Locate the cell with the specified text and output its (X, Y) center coordinate. 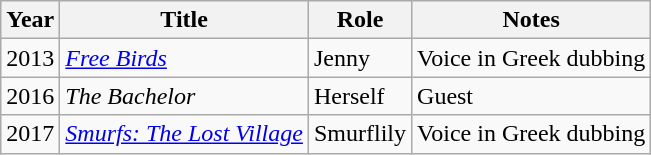
The Bachelor (184, 96)
Year (30, 20)
Jenny (360, 58)
Notes (532, 20)
Herself (360, 96)
Free Birds (184, 58)
2013 (30, 58)
Smurfs: The Lost Village (184, 134)
Smurflily (360, 134)
Role (360, 20)
Guest (532, 96)
2017 (30, 134)
Title (184, 20)
2016 (30, 96)
